Capture the cell that displays the provided text and extract its [x, y] central coordinate. 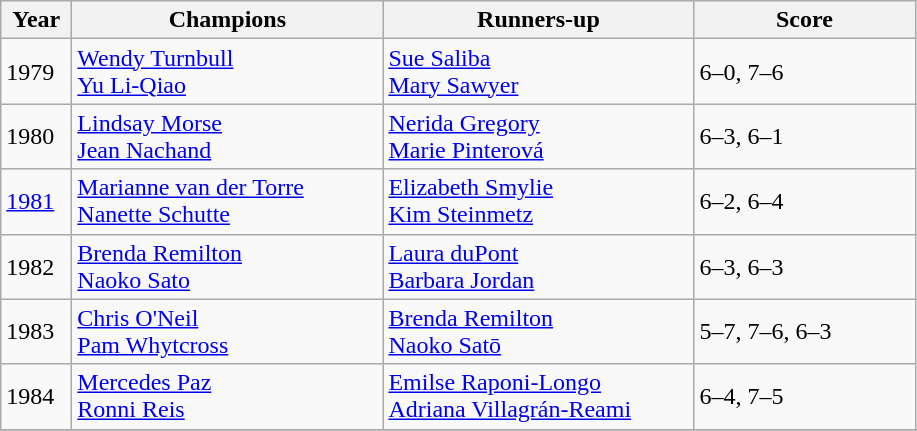
Champions [228, 20]
6–0, 7–6 [804, 72]
Lindsay Morse Jean Nachand [228, 136]
Runners-up [538, 20]
1981 [36, 202]
Brenda Remilton Naoko Satō [538, 332]
6–2, 6–4 [804, 202]
Brenda Remilton Naoko Sato [228, 266]
Emilse Raponi-Longo Adriana Villagrán-Reami [538, 396]
5–7, 7–6, 6–3 [804, 332]
6–3, 6–1 [804, 136]
Year [36, 20]
Mercedes Paz Ronni Reis [228, 396]
Laura duPont Barbara Jordan [538, 266]
Score [804, 20]
1980 [36, 136]
1979 [36, 72]
Marianne van der Torre Nanette Schutte [228, 202]
Chris O'Neil Pam Whytcross [228, 332]
1983 [36, 332]
1982 [36, 266]
Elizabeth Smylie Kim Steinmetz [538, 202]
6–4, 7–5 [804, 396]
Wendy Turnbull Yu Li-Qiao [228, 72]
Nerida Gregory Marie Pinterová [538, 136]
6–3, 6–3 [804, 266]
1984 [36, 396]
Sue Saliba Mary Sawyer [538, 72]
